For the text-containing cell, return its midpoint in [x, y] coordinate format. 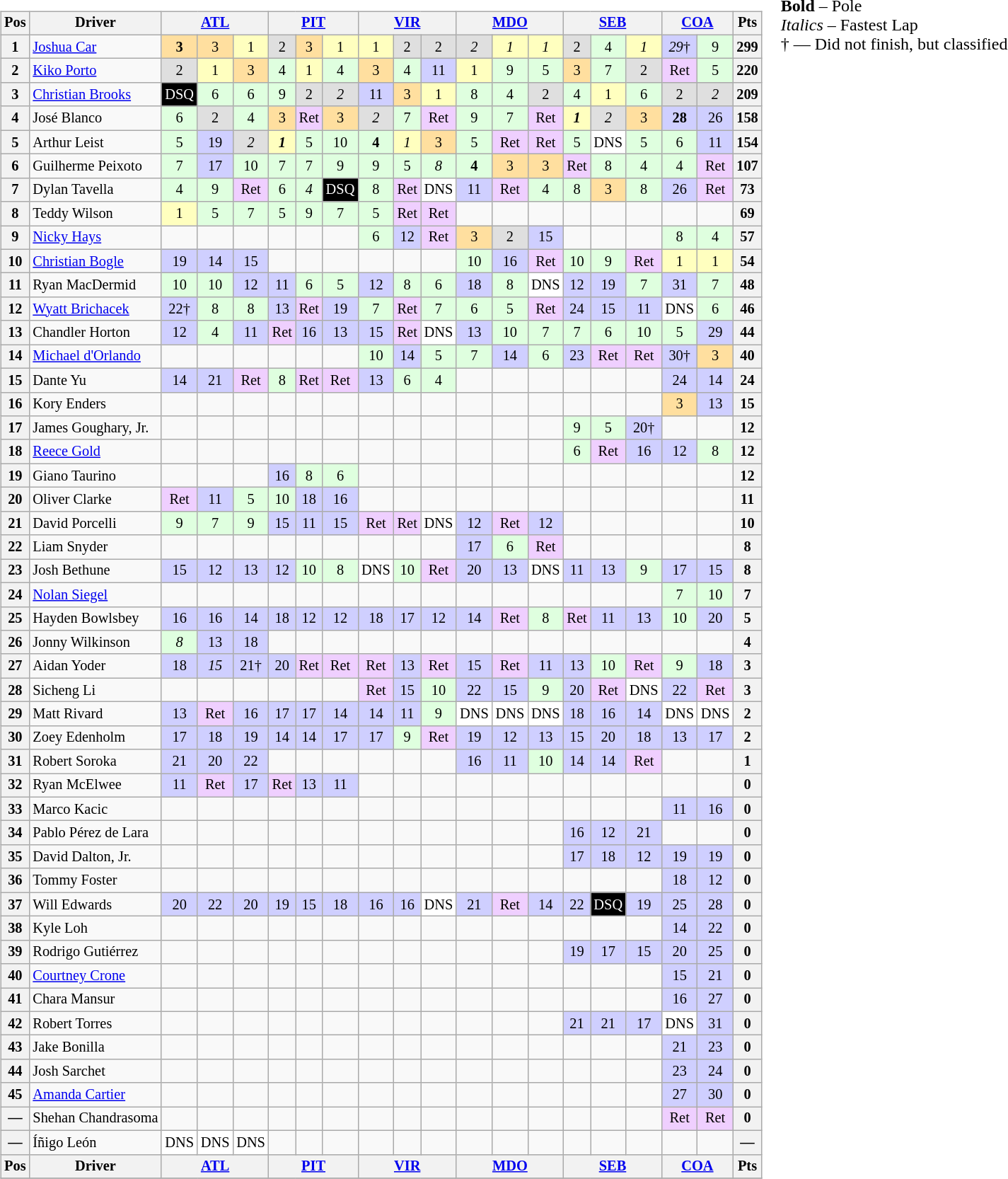
Michael d'Orlando [95, 357]
41 [15, 1000]
Shehan Chandrasoma [95, 1119]
22† [179, 309]
Rodrigo Gutiérrez [95, 952]
33 [15, 809]
Íñigo León [95, 1142]
Jake Bonilla [95, 1047]
Marco Kacic [95, 809]
Josh Bethune [95, 571]
Kiko Porto [95, 71]
Dante Yu [95, 380]
Dylan Tavella [95, 190]
Wyatt Brichacek [95, 309]
35 [15, 857]
Guilherme Peixoto [95, 166]
Teddy Wilson [95, 214]
42 [15, 1023]
Chandler Horton [95, 333]
34 [15, 833]
Will Edwards [95, 904]
38 [15, 928]
69 [747, 214]
Courtney Crone [95, 976]
Amanda Cartier [95, 1095]
43 [15, 1047]
Joshua Car [95, 47]
32 [15, 786]
Robert Soroka [95, 761]
Nolan Siegel [95, 594]
David Dalton, Jr. [95, 857]
Christian Brooks [95, 95]
Hayden Bowlsbey [95, 619]
Nicky Hays [95, 238]
Jonny Wilkinson [95, 643]
46 [747, 309]
30† [679, 357]
Pablo Pérez de Lara [95, 833]
29† [679, 47]
Zoey Edenholm [95, 737]
57 [747, 238]
Chara Mansur [95, 1000]
Oliver Clarke [95, 500]
36 [15, 880]
Ryan MacDermid [95, 285]
209 [747, 95]
107 [747, 166]
48 [747, 285]
Sicheng Li [95, 690]
Liam Snyder [95, 547]
37 [15, 904]
Reece Gold [95, 452]
39 [15, 952]
Tommy Foster [95, 880]
Aidan Yoder [95, 666]
299 [747, 47]
Giano Taurino [95, 476]
Kory Enders [95, 404]
158 [747, 118]
James Goughary, Jr. [95, 428]
Ryan McElwee [95, 786]
Arthur Leist [95, 142]
Christian Bogle [95, 261]
Robert Torres [95, 1023]
45 [15, 1095]
21† [250, 666]
Kyle Loh [95, 928]
Matt Rivard [95, 714]
David Porcelli [95, 523]
20† [644, 428]
220 [747, 71]
José Blanco [95, 118]
73 [747, 190]
54 [747, 261]
154 [747, 142]
Josh Sarchet [95, 1071]
